Provide the (x, y) coordinate of the cell's center where the given text is located.  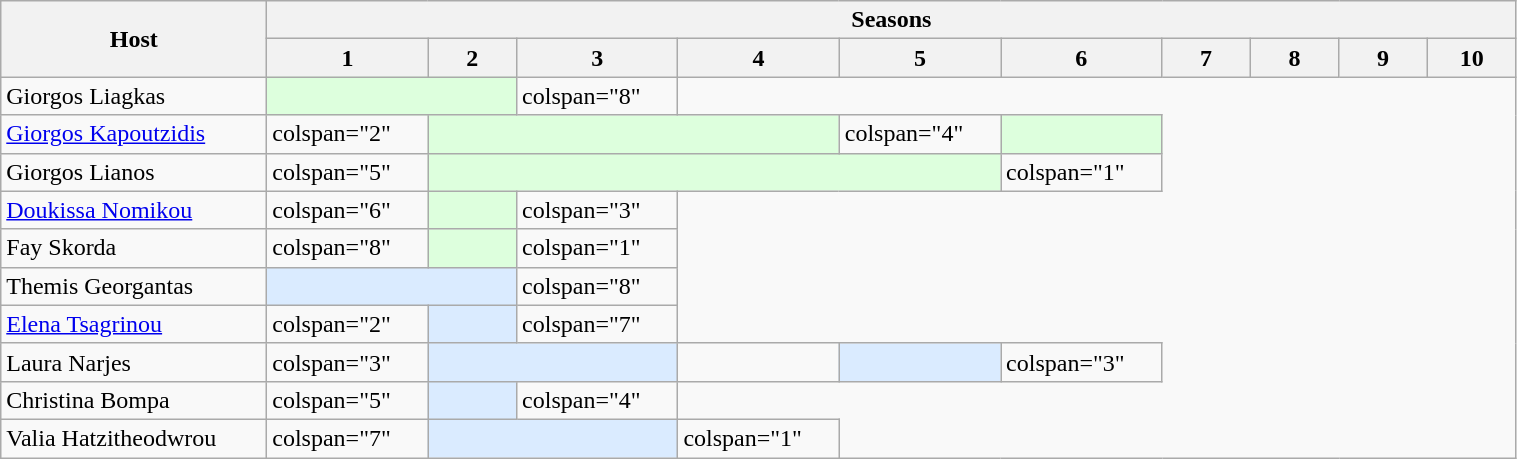
7 (1206, 58)
1 (348, 58)
6 (1082, 58)
Seasons (892, 20)
10 (1472, 58)
3 (598, 58)
9 (1383, 58)
8 (1294, 58)
2 (472, 58)
Laura Narjes (134, 362)
Giorgos Lianos (134, 172)
colspan="6" (348, 210)
Host (134, 39)
Valia Hatzitheodwrou (134, 438)
Giorgos Kapoutzidis (134, 134)
Doukissa Nomikou (134, 210)
Fay Skorda (134, 248)
5 (920, 58)
Elena Tsagrinou (134, 324)
4 (758, 58)
Giorgos Liagkas (134, 96)
Themis Georgantas (134, 286)
Christina Bompa (134, 400)
